Find where the given text appears and provide that cell's center as (X, Y) coordinate. 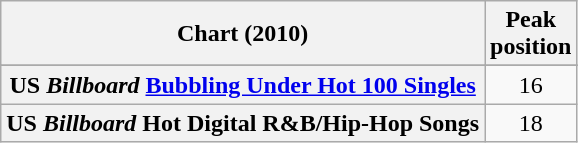
Chart (2010) (243, 34)
US Billboard Hot Digital R&B/Hip-Hop Songs (243, 123)
US Billboard Bubbling Under Hot 100 Singles (243, 85)
18 (531, 123)
Peakposition (531, 34)
16 (531, 85)
